For the text-containing cell, return its midpoint in (x, y) coordinate format. 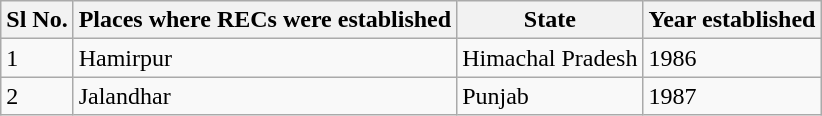
Punjab (550, 96)
State (550, 20)
Himachal Pradesh (550, 58)
Places where RECs were established (264, 20)
Jalandhar (264, 96)
Hamirpur (264, 58)
1987 (732, 96)
Year established (732, 20)
1 (37, 58)
Sl No. (37, 20)
2 (37, 96)
1986 (732, 58)
